Return (x, y) of the center of cell containing provided text 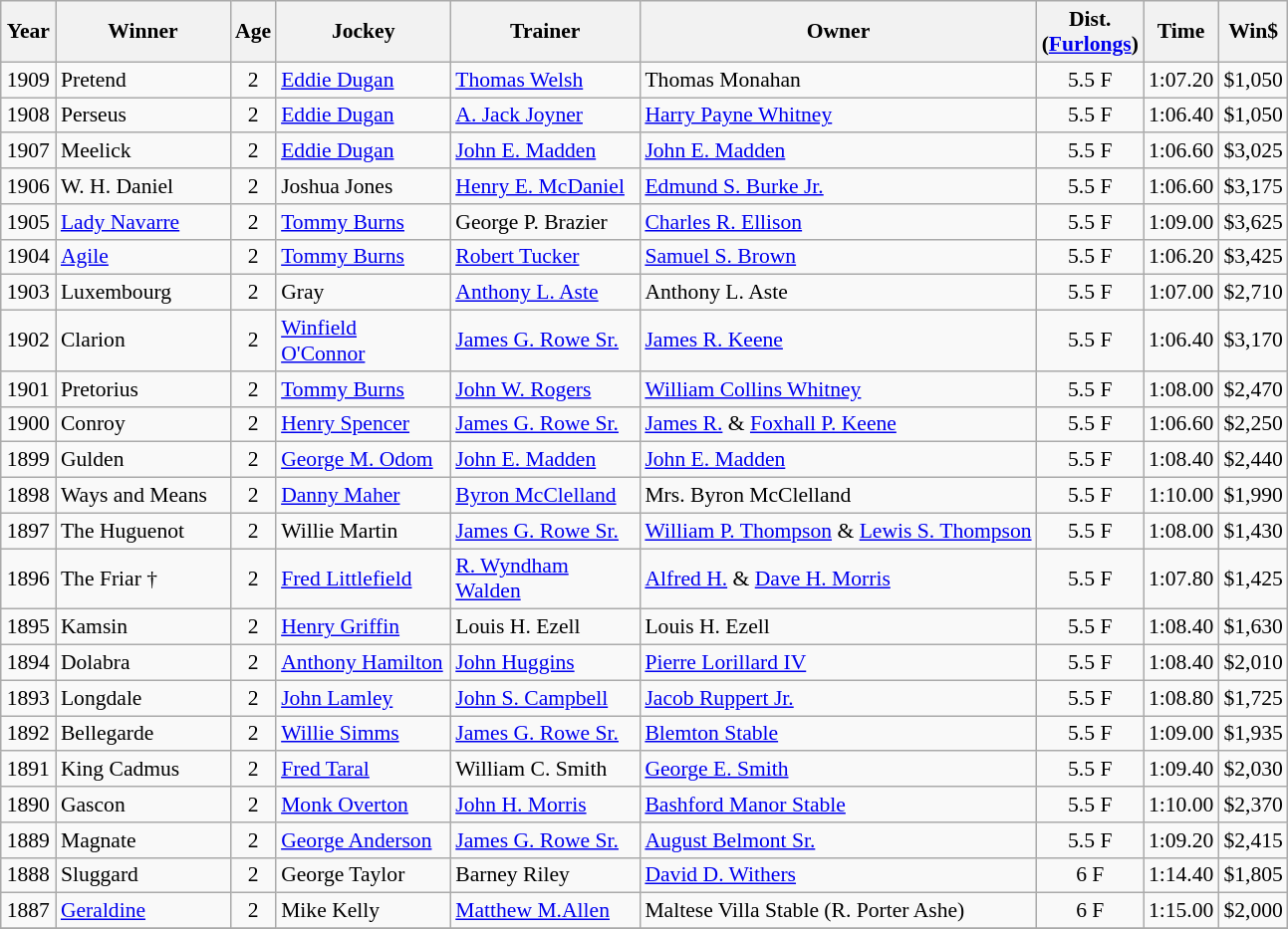
1:07.80 (1181, 580)
1888 (28, 875)
William C. Smith (545, 770)
Owner (838, 32)
Meelick (143, 151)
1890 (28, 805)
$2,010 (1253, 663)
1897 (28, 531)
George P. Brazier (545, 222)
1:09.40 (1181, 770)
1896 (28, 580)
A. Jack Joyner (545, 116)
1906 (28, 186)
$1,725 (1253, 698)
Mrs. Byron McClelland (838, 496)
Ways and Means (143, 496)
Matthew M.Allen (545, 911)
John S. Campbell (545, 698)
Agile (143, 257)
1908 (28, 116)
Monk Overton (363, 805)
Win$ (1253, 32)
1893 (28, 698)
Harry Payne Whitney (838, 116)
R. Wyndham Walden (545, 580)
John Lamley (363, 698)
The Huguenot (143, 531)
John H. Morris (545, 805)
$3,425 (1253, 257)
Danny Maher (363, 496)
Alfred H. & Dave H. Morris (838, 580)
Samuel S. Brown (838, 257)
Henry E. McDaniel (545, 186)
$2,250 (1253, 424)
Henry Griffin (363, 627)
$1,630 (1253, 627)
Magnate (143, 840)
William P. Thompson & Lewis S. Thompson (838, 531)
Age (253, 32)
Thomas Monahan (838, 80)
Charles R. Ellison (838, 222)
Pierre Lorillard IV (838, 663)
Lady Navarre (143, 222)
James R. Keene (838, 341)
Maltese Villa Stable (R. Porter Ashe) (838, 911)
Luxembourg (143, 293)
$3,175 (1253, 186)
John Huggins (545, 663)
$2,000 (1253, 911)
Edmund S. Burke Jr. (838, 186)
1895 (28, 627)
$3,025 (1253, 151)
Anthony Hamilton (363, 663)
Perseus (143, 116)
John W. Rogers (545, 389)
Dolabra (143, 663)
1889 (28, 840)
1:08.80 (1181, 698)
Kamsin (143, 627)
Willie Martin (363, 531)
1901 (28, 389)
$1,805 (1253, 875)
1909 (28, 80)
Jacob Ruppert Jr. (838, 698)
Fred Littlefield (363, 580)
Byron McClelland (545, 496)
$2,440 (1253, 460)
Longdale (143, 698)
$1,430 (1253, 531)
1904 (28, 257)
$2,370 (1253, 805)
$1,990 (1253, 496)
Willie Simms (363, 734)
Clarion (143, 341)
Geraldine (143, 911)
1:07.20 (1181, 80)
George E. Smith (838, 770)
Henry Spencer (363, 424)
Winfield O'Connor (363, 341)
Blemton Stable (838, 734)
Pretend (143, 80)
Dist. (Furlongs) (1090, 32)
$2,030 (1253, 770)
Bellegarde (143, 734)
Bashford Manor Stable (838, 805)
Jockey (363, 32)
$2,470 (1253, 389)
$2,415 (1253, 840)
1894 (28, 663)
Robert Tucker (545, 257)
Joshua Jones (363, 186)
$1,935 (1253, 734)
1:14.40 (1181, 875)
Fred Taral (363, 770)
1:09.20 (1181, 840)
$2,710 (1253, 293)
August Belmont Sr. (838, 840)
1892 (28, 734)
George Anderson (363, 840)
Gulden (143, 460)
1899 (28, 460)
1:07.00 (1181, 293)
Thomas Welsh (545, 80)
Pretorius (143, 389)
Sluggard (143, 875)
Barney Riley (545, 875)
1907 (28, 151)
Time (1181, 32)
Gascon (143, 805)
W. H. Daniel (143, 186)
Year (28, 32)
1902 (28, 341)
Conroy (143, 424)
1891 (28, 770)
Gray (363, 293)
1:15.00 (1181, 911)
1905 (28, 222)
David D. Withers (838, 875)
$3,625 (1253, 222)
Trainer (545, 32)
The Friar † (143, 580)
1887 (28, 911)
George M. Odom (363, 460)
William Collins Whitney (838, 389)
Mike Kelly (363, 911)
1903 (28, 293)
1900 (28, 424)
$1,425 (1253, 580)
1:06.20 (1181, 257)
$3,170 (1253, 341)
King Cadmus (143, 770)
1898 (28, 496)
George Taylor (363, 875)
James R. & Foxhall P. Keene (838, 424)
Winner (143, 32)
